Scan for the cell matching the given text and deliver its [x, y] coordinate at center. 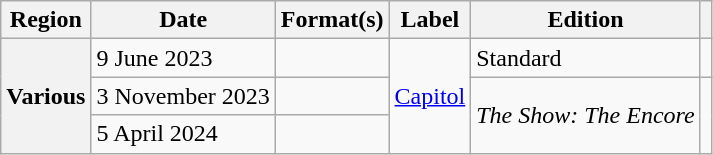
Standard [586, 58]
The Show: The Encore [586, 115]
Label [430, 20]
3 November 2023 [183, 96]
9 June 2023 [183, 58]
Various [46, 96]
Edition [586, 20]
Region [46, 20]
5 April 2024 [183, 134]
Format(s) [332, 20]
Date [183, 20]
Capitol [430, 96]
